Locate the cell with the specified text and output its (X, Y) center coordinate. 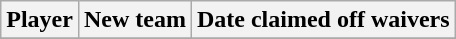
Date claimed off waivers (323, 20)
Player (40, 20)
New team (134, 20)
